Provide the (x, y) coordinate of the cell's center where the given text is located.  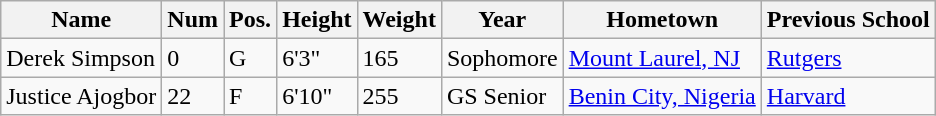
Weight (399, 20)
G (250, 58)
Derek Simpson (82, 58)
22 (193, 96)
Rutgers (848, 58)
0 (193, 58)
Benin City, Nigeria (662, 96)
Previous School (848, 20)
6'10" (317, 96)
Name (82, 20)
Harvard (848, 96)
Height (317, 20)
255 (399, 96)
Pos. (250, 20)
165 (399, 58)
Justice Ajogbor (82, 96)
Year (502, 20)
6'3" (317, 58)
Num (193, 20)
F (250, 96)
Sophomore (502, 58)
GS Senior (502, 96)
Hometown (662, 20)
Mount Laurel, NJ (662, 58)
